For the text-containing cell, return its midpoint in (x, y) coordinate format. 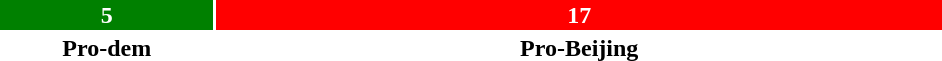
17 (579, 15)
5 (106, 15)
